Scan for the cell matching the given text and deliver its [x, y] coordinate at center. 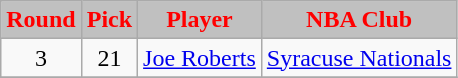
NBA Club [359, 20]
Syracuse Nationals [359, 58]
Pick [109, 20]
Player [200, 20]
21 [109, 58]
3 [41, 58]
Joe Roberts [200, 58]
Round [41, 20]
